Locate the cell with the specified text and output its (x, y) center coordinate. 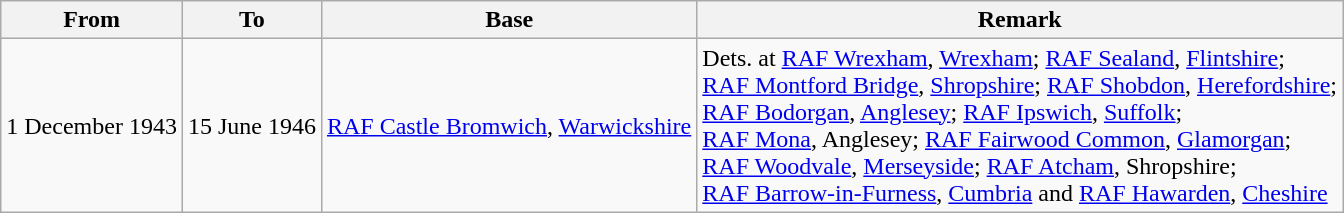
Remark (1020, 20)
1 December 1943 (92, 126)
From (92, 20)
15 June 1946 (252, 126)
RAF Castle Bromwich, Warwickshire (508, 126)
Base (508, 20)
To (252, 20)
